Locate the cell with the specified text and output its [X, Y] center coordinate. 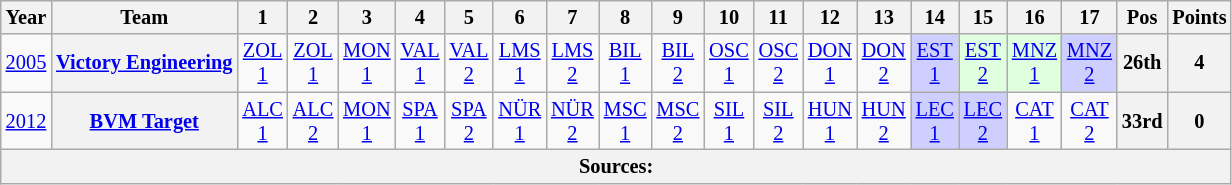
SPA1 [420, 121]
DON2 [884, 63]
CAT2 [1090, 121]
12 [830, 17]
2012 [26, 121]
10 [728, 17]
11 [778, 17]
13 [884, 17]
15 [983, 17]
VAL1 [420, 63]
17 [1090, 17]
1 [262, 17]
OSC1 [728, 63]
NÜR2 [572, 121]
LEC2 [983, 121]
NÜR1 [520, 121]
9 [678, 17]
Points [1199, 17]
DON1 [830, 63]
LMS1 [520, 63]
EST1 [935, 63]
VAL2 [468, 63]
LMS2 [572, 63]
ALC1 [262, 121]
Victory Engineering [144, 63]
5 [468, 17]
LEC1 [935, 121]
ALC2 [313, 121]
Sources: [616, 166]
BIL2 [678, 63]
MNZ2 [1090, 63]
EST2 [983, 63]
CAT1 [1034, 121]
HUN1 [830, 121]
MSC2 [678, 121]
6 [520, 17]
SPA2 [468, 121]
8 [626, 17]
2005 [26, 63]
MNZ1 [1034, 63]
MSC1 [626, 121]
BVM Target [144, 121]
Year [26, 17]
Team [144, 17]
3 [366, 17]
33rd [1142, 121]
26th [1142, 63]
0 [1199, 121]
HUN2 [884, 121]
SIL1 [728, 121]
7 [572, 17]
2 [313, 17]
Pos [1142, 17]
OSC2 [778, 63]
16 [1034, 17]
BIL1 [626, 63]
SIL2 [778, 121]
14 [935, 17]
